Extract the [X, Y] coordinate from the center of the cell holding the provided text.  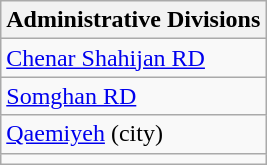
Chenar Shahijan RD [134, 58]
Administrative Divisions [134, 20]
Somghan RD [134, 96]
Qaemiyeh (city) [134, 134]
